From the cell containing the given text, extract its center point as [x, y] coordinate. 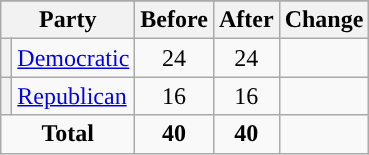
Party [68, 20]
Democratic [74, 58]
Change [324, 20]
After [246, 20]
Before [174, 20]
Total [68, 134]
Republican [74, 96]
